For the text-containing cell, return its midpoint in (X, Y) coordinate format. 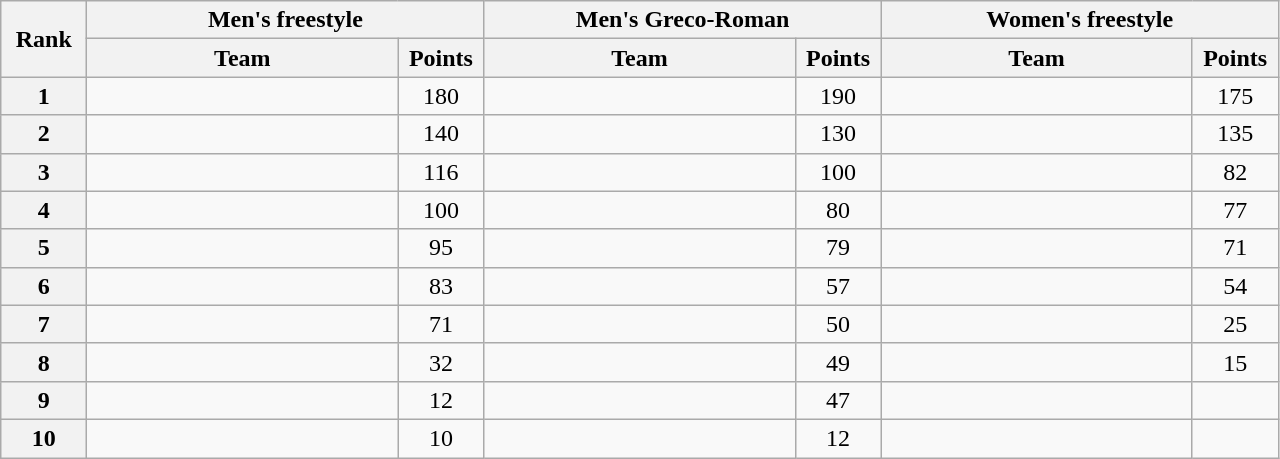
130 (838, 134)
77 (1235, 210)
15 (1235, 362)
95 (441, 248)
180 (441, 96)
50 (838, 324)
32 (441, 362)
25 (1235, 324)
49 (838, 362)
Men's Greco-Roman (682, 20)
54 (1235, 286)
83 (441, 286)
8 (44, 362)
7 (44, 324)
140 (441, 134)
135 (1235, 134)
82 (1235, 172)
3 (44, 172)
190 (838, 96)
Women's freestyle (1080, 20)
79 (838, 248)
2 (44, 134)
175 (1235, 96)
80 (838, 210)
6 (44, 286)
Rank (44, 39)
57 (838, 286)
Men's freestyle (286, 20)
47 (838, 400)
1 (44, 96)
116 (441, 172)
4 (44, 210)
5 (44, 248)
9 (44, 400)
